Pinpoint the cell where the given text exists, returning its [x, y] midpoint coordinate. 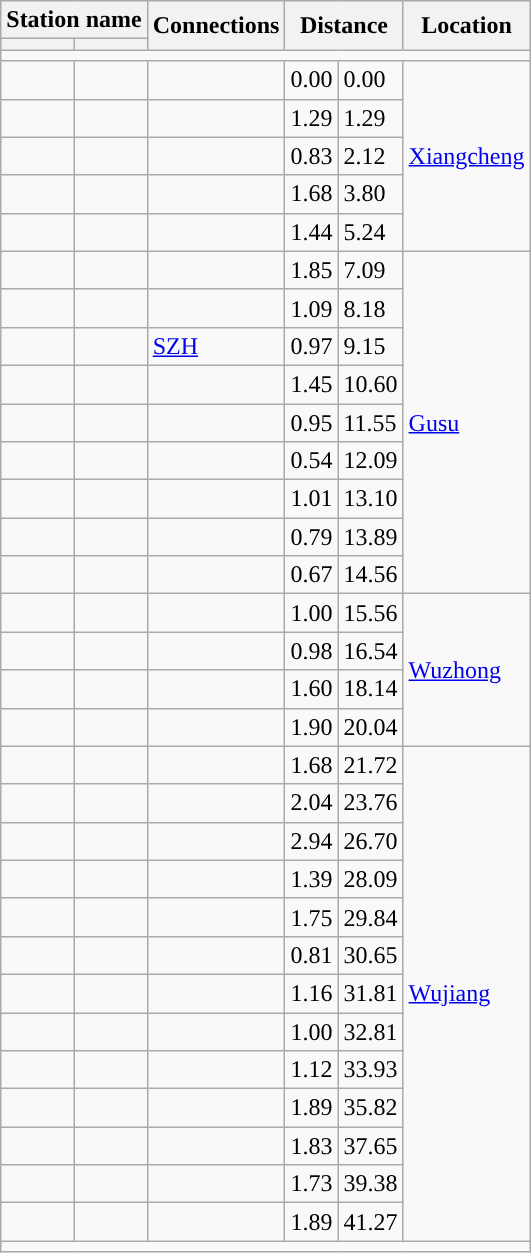
31.81 [370, 993]
2.12 [370, 156]
9.15 [370, 346]
1.12 [312, 1070]
23.76 [370, 803]
0.79 [312, 537]
5.24 [370, 232]
8.18 [370, 308]
Wuzhong [466, 670]
1.44 [312, 232]
15.56 [370, 613]
1.01 [312, 499]
2.94 [312, 841]
Distance [344, 26]
14.56 [370, 575]
0.98 [312, 651]
0.81 [312, 955]
Connections [216, 26]
1.73 [312, 1184]
Xiangcheng [466, 156]
13.10 [370, 499]
21.72 [370, 765]
1.45 [312, 384]
1.83 [312, 1146]
29.84 [370, 917]
0.97 [312, 346]
1.85 [312, 270]
SZH [216, 346]
10.60 [370, 384]
Wujiang [466, 994]
39.38 [370, 1184]
18.14 [370, 689]
12.09 [370, 461]
35.82 [370, 1108]
2.04 [312, 803]
32.81 [370, 1031]
26.70 [370, 841]
Gusu [466, 422]
0.83 [312, 156]
1.09 [312, 308]
1.60 [312, 689]
20.04 [370, 727]
11.55 [370, 423]
28.09 [370, 879]
41.27 [370, 1222]
Location [466, 26]
1.75 [312, 917]
1.39 [312, 879]
7.09 [370, 270]
0.54 [312, 461]
37.65 [370, 1146]
Station name [74, 20]
1.16 [312, 993]
33.93 [370, 1070]
13.89 [370, 537]
1.90 [312, 727]
30.65 [370, 955]
3.80 [370, 194]
16.54 [370, 651]
0.95 [312, 423]
0.67 [312, 575]
